Find where the given text appears and provide that cell's center as (x, y) coordinate. 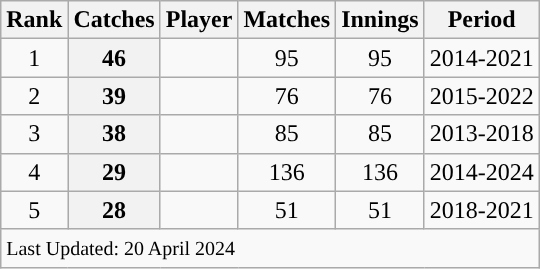
4 (34, 172)
2014-2021 (482, 58)
5 (34, 210)
28 (114, 210)
Rank (34, 20)
46 (114, 58)
Innings (380, 20)
2013-2018 (482, 134)
3 (34, 134)
2 (34, 96)
1 (34, 58)
Period (482, 20)
29 (114, 172)
Matches (287, 20)
39 (114, 96)
38 (114, 134)
Player (199, 20)
2018-2021 (482, 210)
2014-2024 (482, 172)
Catches (114, 20)
Last Updated: 20 April 2024 (270, 248)
2015-2022 (482, 96)
